Detect which cell encompasses the target text, then output its [x, y] center coordinate. 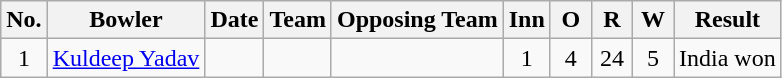
Team [298, 20]
24 [612, 58]
O [570, 20]
5 [652, 58]
4 [570, 58]
Kuldeep Yadav [126, 58]
Bowler [126, 20]
Date [234, 20]
W [652, 20]
Inn [526, 20]
Result [728, 20]
R [612, 20]
Opposing Team [417, 20]
No. [24, 20]
India won [728, 58]
